Find where the given text appears and provide that cell's center as [x, y] coordinate. 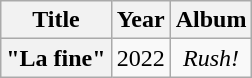
Album [211, 20]
Year [140, 20]
Title [56, 20]
2022 [140, 58]
Rush! [211, 58]
"La fine" [56, 58]
